Scan for the cell matching the given text and deliver its [X, Y] coordinate at center. 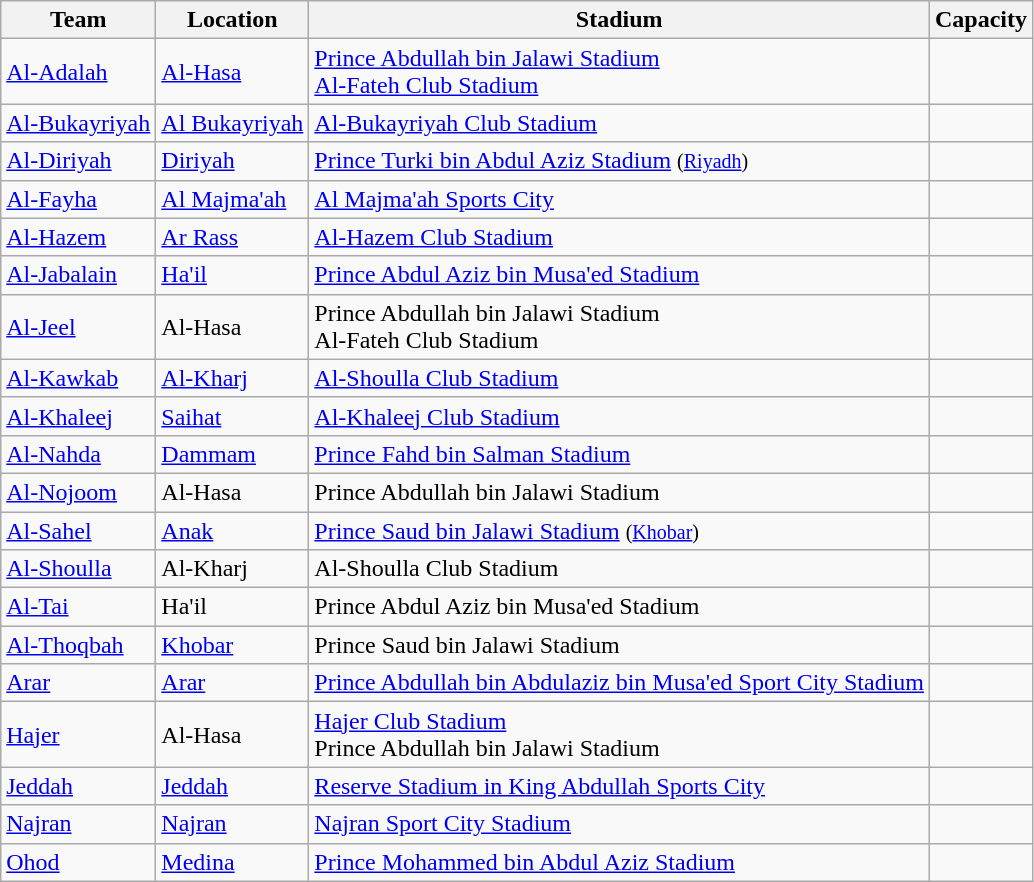
Prince Saud bin Jalawi Stadium (Khobar) [620, 531]
Hajer [78, 734]
Al-Bukayriyah Club Stadium [620, 123]
Al-Khaleej [78, 416]
Al-Khaleej Club Stadium [620, 416]
Al-Jeel [78, 326]
Al-Kawkab [78, 378]
Capacity [982, 20]
Dammam [232, 454]
Prince Abdullah bin Abdulaziz bin Musa'ed Sport City Stadium [620, 683]
Al-Nahda [78, 454]
Al Bukayriyah [232, 123]
Team [78, 20]
Al-Tai [78, 607]
Hajer Club StadiumPrince Abdullah bin Jalawi Stadium [620, 734]
Saihat [232, 416]
Reserve Stadium in King Abdullah Sports City [620, 786]
Al-Fayha [78, 199]
Khobar [232, 645]
Anak [232, 531]
Al-Hazem Club Stadium [620, 237]
Ohod [78, 862]
Al-Sahel [78, 531]
Prince Fahd bin Salman Stadium [620, 454]
Prince Abdullah bin Jalawi Stadium [620, 492]
Al Majma'ah Sports City [620, 199]
Al-Shoulla [78, 569]
Diriyah [232, 161]
Prince Turki bin Abdul Aziz Stadium (Riyadh) [620, 161]
Stadium [620, 20]
Al-Diriyah [78, 161]
Prince Saud bin Jalawi Stadium [620, 645]
Al-Nojoom [78, 492]
Al-Jabalain [78, 275]
Al-Bukayriyah [78, 123]
Ar Rass [232, 237]
Al Majma'ah [232, 199]
Al-Adalah [78, 72]
Prince Mohammed bin Abdul Aziz Stadium [620, 862]
Al-Thoqbah [78, 645]
Location [232, 20]
Medina [232, 862]
Najran Sport City Stadium [620, 824]
Al-Hazem [78, 237]
